Extract the (X, Y) coordinate from the center of the cell holding the provided text.  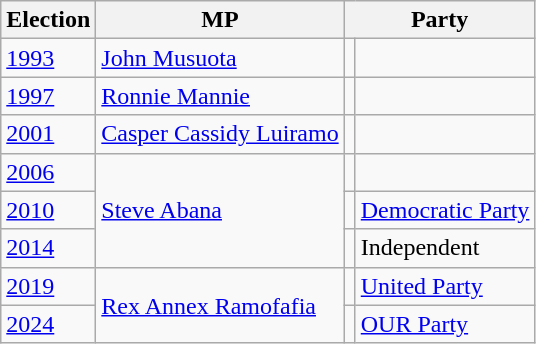
Casper Cassidy Luiramo (220, 134)
Election (48, 20)
MP (220, 20)
2024 (48, 324)
2001 (48, 134)
Ronnie Mannie (220, 96)
2019 (48, 286)
Steve Abana (220, 210)
2010 (48, 210)
1997 (48, 96)
2014 (48, 248)
Independent (445, 248)
John Musuota (220, 58)
United Party (445, 286)
Party (440, 20)
OUR Party (445, 324)
2006 (48, 172)
Democratic Party (445, 210)
1993 (48, 58)
Rex Annex Ramofafia (220, 305)
